For the text-containing cell, return its midpoint in [x, y] coordinate format. 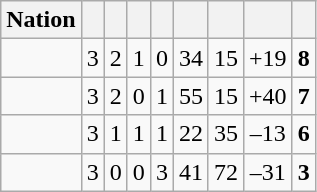
41 [190, 172]
35 [226, 134]
+40 [268, 96]
–13 [268, 134]
22 [190, 134]
7 [304, 96]
Nation [41, 20]
72 [226, 172]
–31 [268, 172]
+19 [268, 58]
55 [190, 96]
34 [190, 58]
8 [304, 58]
6 [304, 134]
